Identify which cell holds the provided text, then report its [x, y] central coordinate. 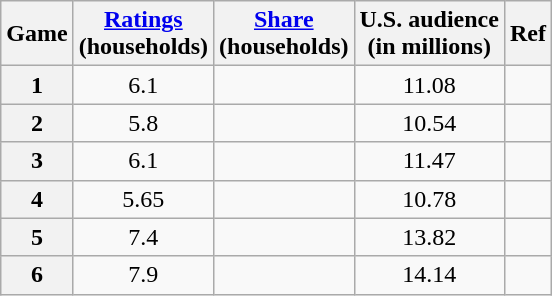
10.54 [429, 123]
5.8 [143, 123]
10.78 [429, 199]
Ref [528, 34]
5 [37, 237]
5.65 [143, 199]
U.S. audience(in millions) [429, 34]
7.4 [143, 237]
Ratings(households) [143, 34]
11.47 [429, 161]
Share(households) [284, 34]
6 [37, 275]
1 [37, 85]
2 [37, 123]
3 [37, 161]
Game [37, 34]
14.14 [429, 275]
11.08 [429, 85]
4 [37, 199]
7.9 [143, 275]
13.82 [429, 237]
